Identify which cell holds the provided text, then report its (X, Y) central coordinate. 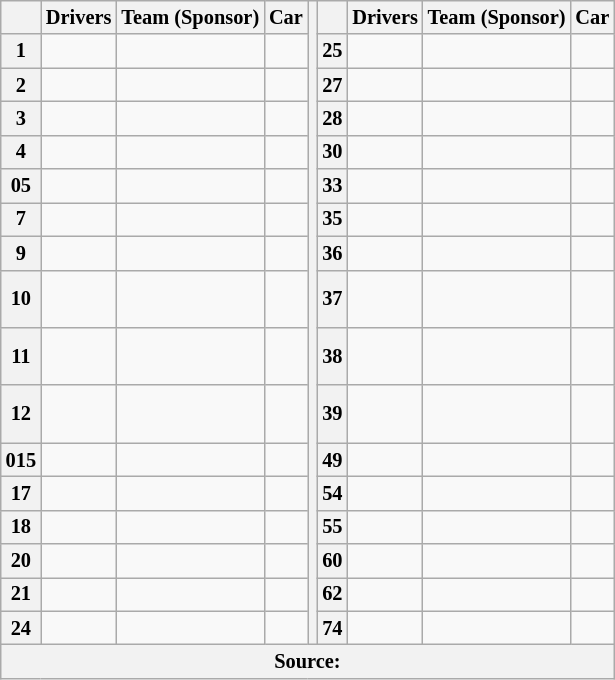
20 (21, 561)
24 (21, 628)
35 (332, 219)
28 (332, 118)
2 (21, 85)
12 (21, 414)
55 (332, 527)
17 (21, 493)
11 (21, 356)
9 (21, 253)
39 (332, 414)
3 (21, 118)
18 (21, 527)
49 (332, 460)
36 (332, 253)
1 (21, 51)
38 (332, 356)
30 (332, 152)
37 (332, 299)
33 (332, 186)
7 (21, 219)
Source: (308, 661)
05 (21, 186)
74 (332, 628)
54 (332, 493)
015 (21, 460)
10 (21, 299)
60 (332, 561)
4 (21, 152)
27 (332, 85)
62 (332, 594)
25 (332, 51)
21 (21, 594)
